Determine the [x, y] coordinate at the center of the cell enclosing the given text.  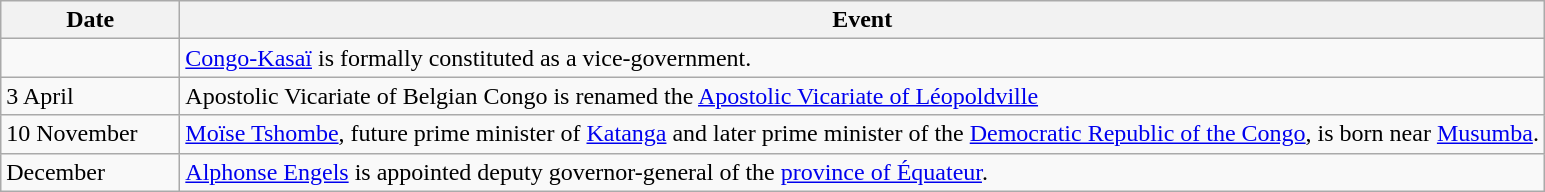
December [90, 172]
Congo-Kasaï is formally constituted as a vice-government. [862, 58]
Date [90, 20]
Event [862, 20]
10 November [90, 134]
Moïse Tshombe, future prime minister of Katanga and later prime minister of the Democratic Republic of the Congo, is born near Musumba. [862, 134]
Apostolic Vicariate of Belgian Congo is renamed the Apostolic Vicariate of Léopoldville [862, 96]
Alphonse Engels is appointed deputy governor-general of the province of Équateur. [862, 172]
3 April [90, 96]
